Determine the (x, y) coordinate at the center of the cell enclosing the given text.  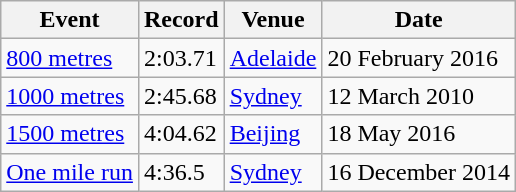
1500 metres (70, 134)
Date (419, 20)
Beijing (273, 134)
4:36.5 (181, 172)
4:04.62 (181, 134)
12 March 2010 (419, 96)
Event (70, 20)
2:45.68 (181, 96)
800 metres (70, 58)
One mile run (70, 172)
Record (181, 20)
18 May 2016 (419, 134)
Venue (273, 20)
16 December 2014 (419, 172)
1000 metres (70, 96)
Adelaide (273, 58)
2:03.71 (181, 58)
20 February 2016 (419, 58)
